Scan for the cell matching the given text and deliver its (x, y) coordinate at center. 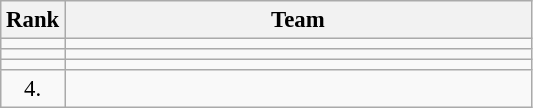
4. (33, 89)
Team (298, 20)
Rank (33, 20)
